Return (X, Y) of the center of cell containing provided text 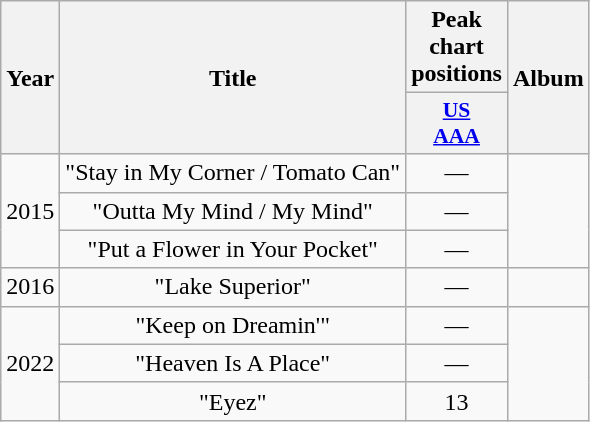
"Stay in My Corner / Tomato Can" (233, 173)
Peak chart positions (457, 47)
"Heaven Is A Place" (233, 363)
"Eyez" (233, 401)
2016 (30, 287)
Album (548, 78)
"Put a Flower in Your Pocket" (233, 249)
13 (457, 401)
"Lake Superior" (233, 287)
Title (233, 78)
"Outta My Mind / My Mind" (233, 211)
USAAA (457, 124)
2015 (30, 211)
Year (30, 78)
2022 (30, 363)
"Keep on Dreamin'" (233, 325)
